Detect which cell encompasses the target text, then output its [X, Y] center coordinate. 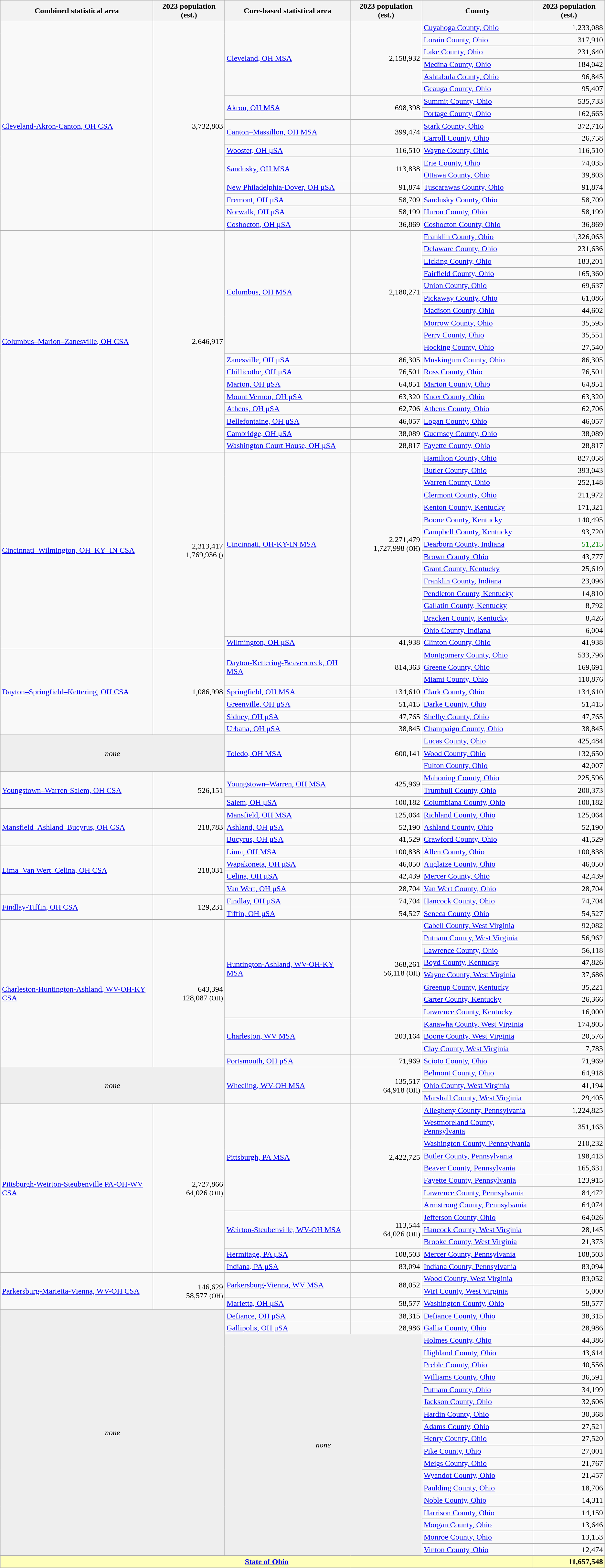
Greenville, OH μSA [288, 704]
Kanawha County, West Virginia [477, 1024]
2,313,4171,769,936 () [189, 550]
5,000 [569, 1291]
Fayette County, Pennsylvania [477, 1180]
Celina, OH μSA [288, 876]
Cabell County, West Virginia [477, 925]
225,596 [569, 778]
Westmoreland County, Pennsylvania [477, 1127]
Franklin County, Ohio [477, 237]
Knox County, Ohio [477, 397]
Noble County, Ohio [477, 1500]
Wirt County, West Virginia [477, 1291]
Grant County, Kentucky [477, 569]
Butler County, Pennsylvania [477, 1156]
Bracken County, Kentucky [477, 618]
200,373 [569, 790]
Mercer County, Pennsylvania [477, 1254]
Wood County, Ohio [477, 753]
Gallatin County, Kentucky [477, 606]
533,796 [569, 655]
16,000 [569, 1012]
Warren County, Ohio [477, 483]
Summit County, Ohio [477, 101]
Wood County, West Virginia [477, 1279]
30,368 [569, 1414]
113,838 [386, 169]
Holmes County, Ohio [477, 1340]
Ashland County, Ohio [477, 827]
Darke County, Ohio [477, 704]
93,720 [569, 532]
Lorain County, Ohio [477, 40]
129,231 [189, 907]
35,551 [569, 335]
Brown County, Ohio [477, 556]
Carter County, Kentucky [477, 999]
40,556 [569, 1365]
Lawrence County, Kentucky [477, 1012]
162,665 [569, 113]
35,595 [569, 323]
2,271,4791,727,998 (OH) [386, 544]
Athens County, Ohio [477, 409]
Carroll County, Ohio [477, 138]
Paulding County, Ohio [477, 1488]
Greene County, Ohio [477, 667]
Portsmouth, OH μSA [288, 1061]
Seneca County, Ohio [477, 913]
Morgan County, Ohio [477, 1525]
Pittsburgh-Weirton-Steubenville PA-OH-WV CSA [77, 1188]
Wapakoneta, OH μSA [288, 864]
Youngstown–Warren-Salem, OH CSA [77, 790]
21,457 [569, 1476]
425,484 [569, 741]
Lima, OH MSA [288, 852]
Fulton County, Ohio [477, 766]
26,366 [569, 999]
Allen County, Ohio [477, 852]
Pickaway County, Ohio [477, 298]
64,918 [569, 1073]
Ohio County, West Virginia [477, 1085]
27,540 [569, 347]
Clay County, West Virginia [477, 1049]
Ottawa County, Ohio [477, 175]
27,001 [569, 1451]
Coshocton, OH μSA [288, 224]
37,686 [569, 975]
Portage County, Ohio [477, 113]
Madison County, Ohio [477, 310]
12,474 [569, 1549]
Kenton County, Kentucky [477, 507]
Geauga County, Ohio [477, 89]
Meigs County, Ohio [477, 1463]
Mansfield, OH MSA [288, 815]
35,221 [569, 987]
Wayne County, Ohio [477, 150]
Marion, OH μSA [288, 384]
Preble County, Ohio [477, 1365]
368,26156,118 (OH) [386, 968]
14,810 [569, 593]
203,164 [386, 1036]
Hancock County, Ohio [477, 901]
14,311 [569, 1500]
Mahoning County, Ohio [477, 778]
88,052 [386, 1285]
Muskingum County, Ohio [477, 360]
Parkersburg-Marietta-Vienna, WV-OH CSA [77, 1291]
1,233,088 [569, 27]
Findlay, OH μSA [288, 901]
Springfield, OH MSA [288, 692]
Weirton-Steubenville, WV-OH MSA [288, 1230]
Gallipolis, OH μSA [288, 1328]
Gallia County, Ohio [477, 1328]
183,201 [569, 261]
198,413 [569, 1156]
Columbus, OH MSA [288, 292]
Medina County, Ohio [477, 64]
372,716 [569, 126]
Toledo, OH MSA [288, 753]
Guernsey County, Ohio [477, 433]
Mansfield–Ashland–Bucyrus, OH CSA [77, 827]
Armstrong County, Pennsylvania [477, 1205]
Crawford County, Ohio [477, 839]
351,163 [569, 1127]
252,148 [569, 483]
Stark County, Ohio [477, 126]
140,495 [569, 519]
Brooke County, West Virginia [477, 1242]
Monroe County, Ohio [477, 1537]
184,042 [569, 64]
827,058 [569, 458]
Fremont, OH μSA [288, 200]
21,373 [569, 1242]
643,394128,087 (OH) [189, 993]
Defiance County, Ohio [477, 1316]
Van Wert, OH μSA [288, 889]
169,691 [569, 667]
231,640 [569, 52]
Combined statistical area [77, 11]
32,606 [569, 1402]
Van Wert County, Ohio [477, 889]
123,915 [569, 1180]
Hamilton County, Ohio [477, 458]
Dayton–Springfield–Kettering, OH CSA [77, 692]
Hocking County, Ohio [477, 347]
Defiance, OH μSA [288, 1316]
Champaign County, Ohio [477, 729]
27,520 [569, 1439]
44,602 [569, 310]
Tuscarawas County, Ohio [477, 187]
11,657,548 [569, 1562]
Dayton-Kettering-Beavercreek, OH MSA [288, 667]
Sandusky, OH MSA [288, 169]
Washington County, Pennsylvania [477, 1143]
Fairfield County, Ohio [477, 273]
Trumbull County, Ohio [477, 790]
42,007 [569, 766]
14,159 [569, 1512]
State of Ohio [267, 1562]
3,732,803 [189, 126]
231,636 [569, 249]
Bucyrus, OH μSA [288, 839]
20,576 [569, 1036]
Pike County, Ohio [477, 1451]
Cincinnati–Wilmington, OH–KY–IN CSA [77, 550]
Vinton County, Ohio [477, 1549]
Wheeling, WV-OH MSA [288, 1085]
56,962 [569, 938]
Shelby County, Ohio [477, 716]
13,646 [569, 1525]
92,082 [569, 925]
Perry County, Ohio [477, 335]
Ross County, Ohio [477, 372]
Mercer County, Ohio [477, 876]
110,876 [569, 679]
Charleston-Huntington-Ashland, WV-OH-KY CSA [77, 993]
Williams County, Ohio [477, 1377]
47,826 [569, 963]
171,321 [569, 507]
Belmont County, Ohio [477, 1073]
210,232 [569, 1143]
Marion County, Ohio [477, 384]
Delaware County, Ohio [477, 249]
Miami County, Ohio [477, 679]
Sidney, OH μSA [288, 716]
Hardin County, Ohio [477, 1414]
Boone County, Kentucky [477, 519]
Washington Court House, OH μSA [288, 446]
600,141 [386, 753]
211,972 [569, 495]
Campbell County, Kentucky [477, 532]
Sandusky County, Ohio [477, 200]
218,783 [189, 827]
Indiana County, Pennsylvania [477, 1266]
26,758 [569, 138]
13,153 [569, 1537]
535,733 [569, 101]
Clinton County, Ohio [477, 643]
96,845 [569, 77]
2,158,932 [386, 58]
Ashtabula County, Ohio [477, 77]
2,646,917 [189, 341]
Akron, OH MSA [288, 107]
Marshall County, West Virginia [477, 1098]
23,096 [569, 581]
Pittsburgh, PA MSA [288, 1157]
Montgomery County, Ohio [477, 655]
Parkersburg-Vienna, WV MSA [288, 1285]
Cuyahoga County, Ohio [477, 27]
Highland County, Ohio [477, 1353]
New Philadelphia-Dover, OH μSA [288, 187]
Henry County, Ohio [477, 1439]
28,145 [569, 1230]
County [477, 11]
1,326,063 [569, 237]
39,803 [569, 175]
74,035 [569, 163]
Auglaize County, Ohio [477, 864]
Beaver County, Pennsylvania [477, 1168]
Chillicothe, OH μSA [288, 372]
Jackson County, Ohio [477, 1402]
Hermitage, PA μSA [288, 1254]
2,727,86664,026 (OH) [189, 1188]
18,706 [569, 1488]
Greenup County, Kentucky [477, 987]
Salem, OH μSA [288, 803]
425,969 [386, 784]
Butler County, Ohio [477, 470]
7,783 [569, 1049]
Jefferson County, Ohio [477, 1217]
317,910 [569, 40]
Huron County, Ohio [477, 212]
Lawrence County, Pennsylvania [477, 1193]
174,805 [569, 1024]
Lucas County, Ohio [477, 741]
Boyd County, Kentucky [477, 963]
Cleveland-Akron-Canton, OH CSA [77, 126]
Boone County, West Virginia [477, 1036]
8,426 [569, 618]
Pendleton County, Kentucky [477, 593]
Ohio County, Indiana [477, 630]
29,405 [569, 1098]
Lake County, Ohio [477, 52]
Franklin County, Indiana [477, 581]
Putnam County, West Virginia [477, 938]
64,026 [569, 1217]
36,591 [569, 1377]
698,398 [386, 107]
Canton–Massillon, OH MSA [288, 132]
Zanesville, OH μSA [288, 360]
Wilmington, OH μSA [288, 643]
61,086 [569, 298]
165,360 [569, 273]
43,777 [569, 556]
Putnam County, Ohio [477, 1390]
21,767 [569, 1463]
Norwalk, OH μSA [288, 212]
83,052 [569, 1279]
69,637 [569, 286]
Coshocton County, Ohio [477, 224]
Clermont County, Ohio [477, 495]
Ashland, OH μSA [288, 827]
Wooster, OH μSA [288, 150]
Richland County, Ohio [477, 815]
44,386 [569, 1340]
Clark County, Ohio [477, 692]
165,631 [569, 1168]
135,51764,918 (OH) [386, 1085]
Adams County, Ohio [477, 1426]
8,792 [569, 606]
113,54464,026 (OH) [386, 1230]
Licking County, Ohio [477, 261]
34,199 [569, 1390]
Tiffin, OH μSA [288, 913]
Columbus–Marion–Zanesville, OH CSA [77, 341]
Wayne County, West Virginia [477, 975]
43,614 [569, 1353]
27,521 [569, 1426]
Cleveland, OH MSA [288, 58]
Hancock County, West Virginia [477, 1230]
Dearborn County, Indiana [477, 544]
Youngstown–Warren, OH MSA [288, 784]
Lima–Van Wert–Celina, OH CSA [77, 870]
Charleston, WV MSA [288, 1036]
Morrow County, Ohio [477, 323]
1,086,998 [189, 692]
95,407 [569, 89]
Indiana, PA μSA [288, 1266]
Cincinnati, OH-KY-IN MSA [288, 544]
Logan County, Ohio [477, 421]
Wyandot County, Ohio [477, 1476]
132,650 [569, 753]
2,180,271 [386, 292]
Cambridge, OH μSA [288, 433]
Lawrence County, Ohio [477, 950]
Marietta, OH μSA [288, 1303]
25,619 [569, 569]
146,62958,577 (OH) [189, 1291]
526,151 [189, 790]
Fayette County, Ohio [477, 446]
Allegheny County, Pennsylvania [477, 1110]
84,472 [569, 1193]
Urbana, OH μSA [288, 729]
6,004 [569, 630]
Harrison County, Ohio [477, 1512]
Athens, OH μSA [288, 409]
218,031 [189, 870]
Washington County, Ohio [477, 1303]
41,194 [569, 1085]
64,074 [569, 1205]
Bellefontaine, OH μSA [288, 421]
Huntington-Ashland, WV-OH-KY MSA [288, 968]
2,422,725 [386, 1157]
56,118 [569, 950]
399,474 [386, 132]
51,215 [569, 544]
Core-based statistical area [288, 11]
1,224,825 [569, 1110]
Mount Vernon, OH μSA [288, 397]
814,363 [386, 667]
Union County, Ohio [477, 286]
Columbiana County, Ohio [477, 803]
Erie County, Ohio [477, 163]
393,043 [569, 470]
Findlay-Tiffin, OH CSA [77, 907]
Scioto County, Ohio [477, 1061]
